Capture the cell that displays the provided text and extract its [X, Y] central coordinate. 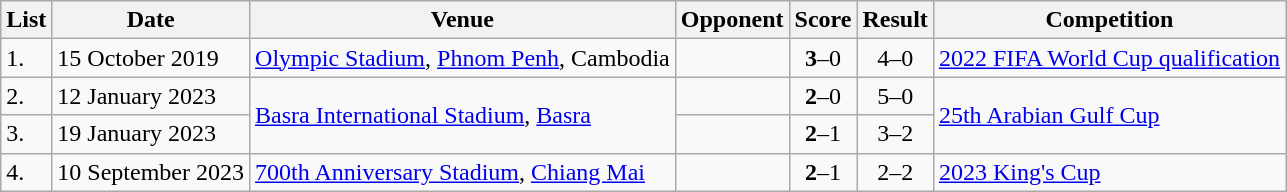
3–0 [823, 58]
2022 FIFA World Cup qualification [1109, 58]
Basra International Stadium, Basra [463, 115]
2–0 [823, 96]
10 September 2023 [151, 172]
15 October 2019 [151, 58]
4. [26, 172]
Opponent [732, 20]
2–2 [895, 172]
1. [26, 58]
Result [895, 20]
Competition [1109, 20]
Venue [463, 20]
5–0 [895, 96]
2023 King's Cup [1109, 172]
Date [151, 20]
Score [823, 20]
3. [26, 134]
19 January 2023 [151, 134]
List [26, 20]
25th Arabian Gulf Cup [1109, 115]
700th Anniversary Stadium, Chiang Mai [463, 172]
Olympic Stadium, Phnom Penh, Cambodia [463, 58]
3–2 [895, 134]
2. [26, 96]
4–0 [895, 58]
12 January 2023 [151, 96]
